Provide the (X, Y) coordinate of the cell's center where the given text is located.  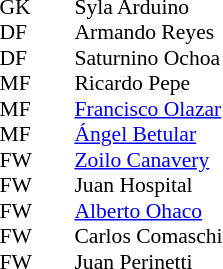
Alberto Ohaco (148, 211)
Saturnino Ochoa (148, 58)
Zoilo Canavery (148, 160)
Ángel Betular (148, 135)
Francisco Olazar (148, 109)
Armando Reyes (148, 33)
Ricardo Pepe (148, 83)
Juan Hospital (148, 185)
Carlos Comaschi (148, 237)
